Capture the cell that displays the provided text and extract its [x, y] central coordinate. 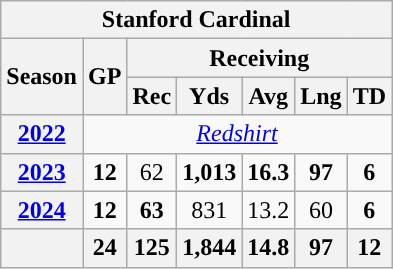
13.2 [268, 210]
24 [104, 248]
Receiving [260, 58]
1,844 [210, 248]
2024 [42, 210]
GP [104, 77]
Yds [210, 96]
1,013 [210, 172]
Avg [268, 96]
Season [42, 77]
2022 [42, 134]
62 [152, 172]
2023 [42, 172]
Stanford Cardinal [196, 20]
TD [369, 96]
16.3 [268, 172]
125 [152, 248]
Lng [321, 96]
60 [321, 210]
14.8 [268, 248]
831 [210, 210]
Rec [152, 96]
Redshirt [236, 134]
63 [152, 210]
